Provide the [x, y] coordinate of the cell's center where the given text is located.  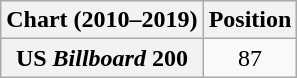
US Billboard 200 [102, 58]
Chart (2010–2019) [102, 20]
87 [250, 58]
Position [250, 20]
